Return (X, Y) of the center of cell containing provided text 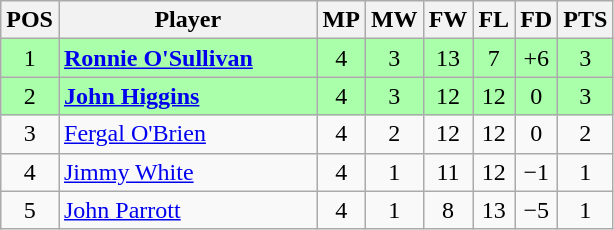
MW (394, 20)
5 (30, 210)
−1 (536, 172)
Player (188, 20)
FL (494, 20)
8 (448, 210)
Ronnie O'Sullivan (188, 58)
MP (341, 20)
John Parrott (188, 210)
Fergal O'Brien (188, 134)
7 (494, 58)
+6 (536, 58)
−5 (536, 210)
POS (30, 20)
John Higgins (188, 96)
FW (448, 20)
11 (448, 172)
Jimmy White (188, 172)
FD (536, 20)
PTS (586, 20)
